Find where the given text appears and provide that cell's center as (x, y) coordinate. 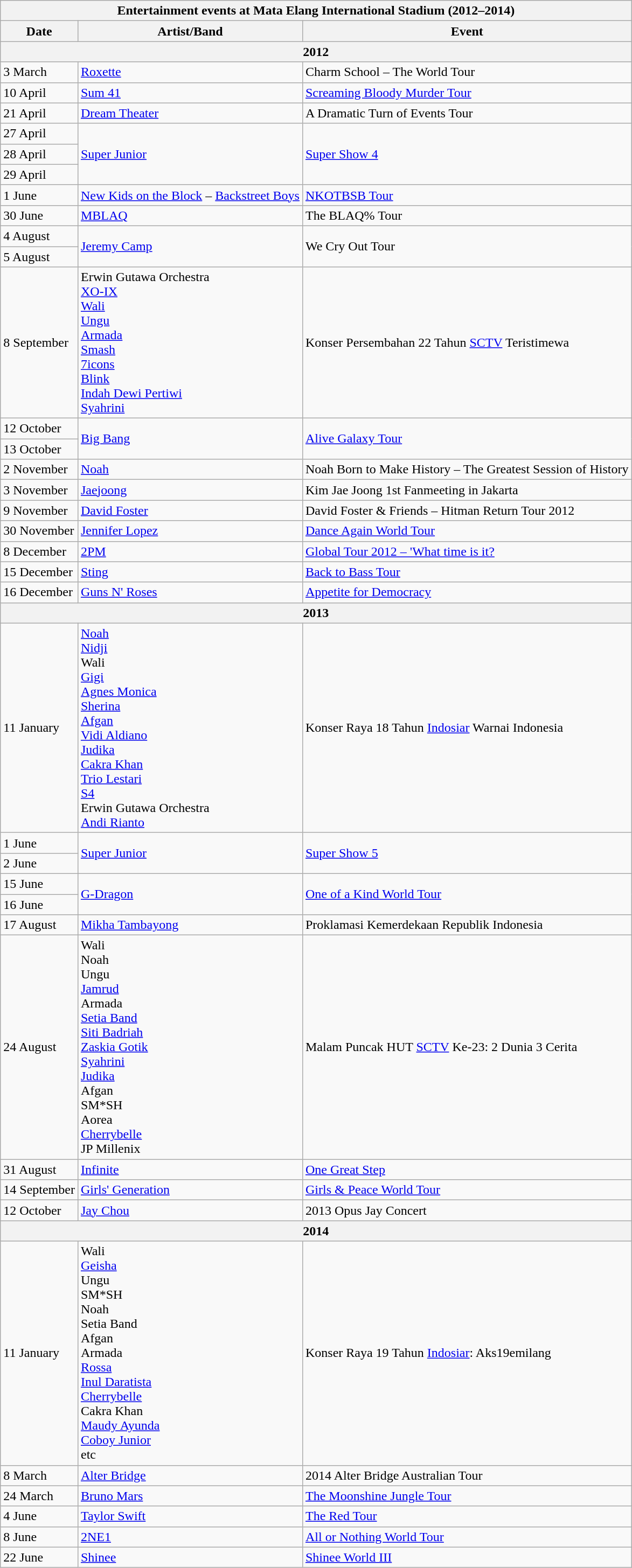
The BLAQ% Tour (467, 215)
24 March (39, 1496)
Bruno Mars (190, 1496)
The Moonshine Jungle Tour (467, 1496)
4 June (39, 1516)
5 August (39, 257)
David Foster & Friends – Hitman Return Tour 2012 (467, 510)
New Kids on the Block – Backstreet Boys (190, 195)
Girls & Peace World Tour (467, 1190)
8 March (39, 1475)
WaliNoahUnguJamrudArmadaSetia BandSiti BadriahZaskia GotikSyahriniJudikaAfganSM*SHAoreaCherrybelleJP Millenix (190, 1047)
NKOTBSB Tour (467, 195)
8 June (39, 1537)
2 June (39, 863)
24 August (39, 1047)
Konser Raya 18 Tahun Indosiar Warnai Indonesia (467, 728)
NoahNidjiWaliGigiAgnes MonicaSherinaAfganVidi AldianoJudikaCakra KhanTrio LestariS4Erwin Gutawa OrchestraAndi Rianto (190, 728)
Jeremy Camp (190, 246)
3 November (39, 490)
David Foster (190, 510)
2014 Alter Bridge Australian Tour (467, 1475)
Shinee World III (467, 1557)
Malam Puncak HUT SCTV Ke-23: 2 Dunia 3 Cerita (467, 1047)
30 November (39, 531)
All or Nothing World Tour (467, 1537)
Entertainment events at Mata Elang International Stadium (2012–2014) (316, 11)
2014 (316, 1231)
21 April (39, 113)
Konser Persembahan 22 Tahun SCTV Teristimewa (467, 342)
Jaejoong (190, 490)
Proklamasi Kemerdekaan Republik Indonesia (467, 925)
17 August (39, 925)
31 August (39, 1170)
Event (467, 31)
8 December (39, 551)
Alive Galaxy Tour (467, 439)
14 September (39, 1190)
Super Show 4 (467, 154)
Back to Bass Tour (467, 572)
Infinite (190, 1170)
WaliGeishaUnguSM*SHNoahSetia BandAfganArmadaRossaInul DaratistaCherrybelleCakra KhanMaudy AyundaCoboy Junioretc (190, 1353)
We Cry Out Tour (467, 246)
Alter Bridge (190, 1475)
Jay Chou (190, 1210)
Konser Raya 19 Tahun Indosiar: Aks19emilang (467, 1353)
30 June (39, 215)
Jennifer Lopez (190, 531)
Roxette (190, 72)
Noah Born to Make History – The Greatest Session of History (467, 470)
Guns N' Roses (190, 592)
28 April (39, 154)
2NE1 (190, 1537)
29 April (39, 174)
Global Tour 2012 – 'What time is it? (467, 551)
Sting (190, 572)
Noah (190, 470)
27 April (39, 134)
The Red Tour (467, 1516)
2012 (316, 52)
2013 Opus Jay Concert (467, 1210)
4 August (39, 236)
Screaming Bloody Murder Tour (467, 93)
Super Show 5 (467, 853)
22 June (39, 1557)
3 March (39, 72)
One Great Step (467, 1170)
G-Dragon (190, 894)
Appetite for Democracy (467, 592)
8 September (39, 342)
13 October (39, 449)
Shinee (190, 1557)
16 June (39, 904)
9 November (39, 510)
16 December (39, 592)
Date (39, 31)
Dance Again World Tour (467, 531)
One of a Kind World Tour (467, 894)
2013 (316, 613)
Sum 41 (190, 93)
A Dramatic Turn of Events Tour (467, 113)
Kim Jae Joong 1st Fanmeeting in Jakarta (467, 490)
Girls' Generation (190, 1190)
2 November (39, 470)
Artist/Band (190, 31)
15 December (39, 572)
2PM (190, 551)
Big Bang (190, 439)
Dream Theater (190, 113)
Charm School – The World Tour (467, 72)
15 June (39, 884)
Erwin Gutawa OrchestraXO-IXWaliUnguArmadaSmash7iconsBlinkIndah Dewi PertiwiSyahrini (190, 342)
Mikha Tambayong (190, 925)
Taylor Swift (190, 1516)
10 April (39, 93)
MBLAQ (190, 215)
